For the text-containing cell, return its midpoint in (x, y) coordinate format. 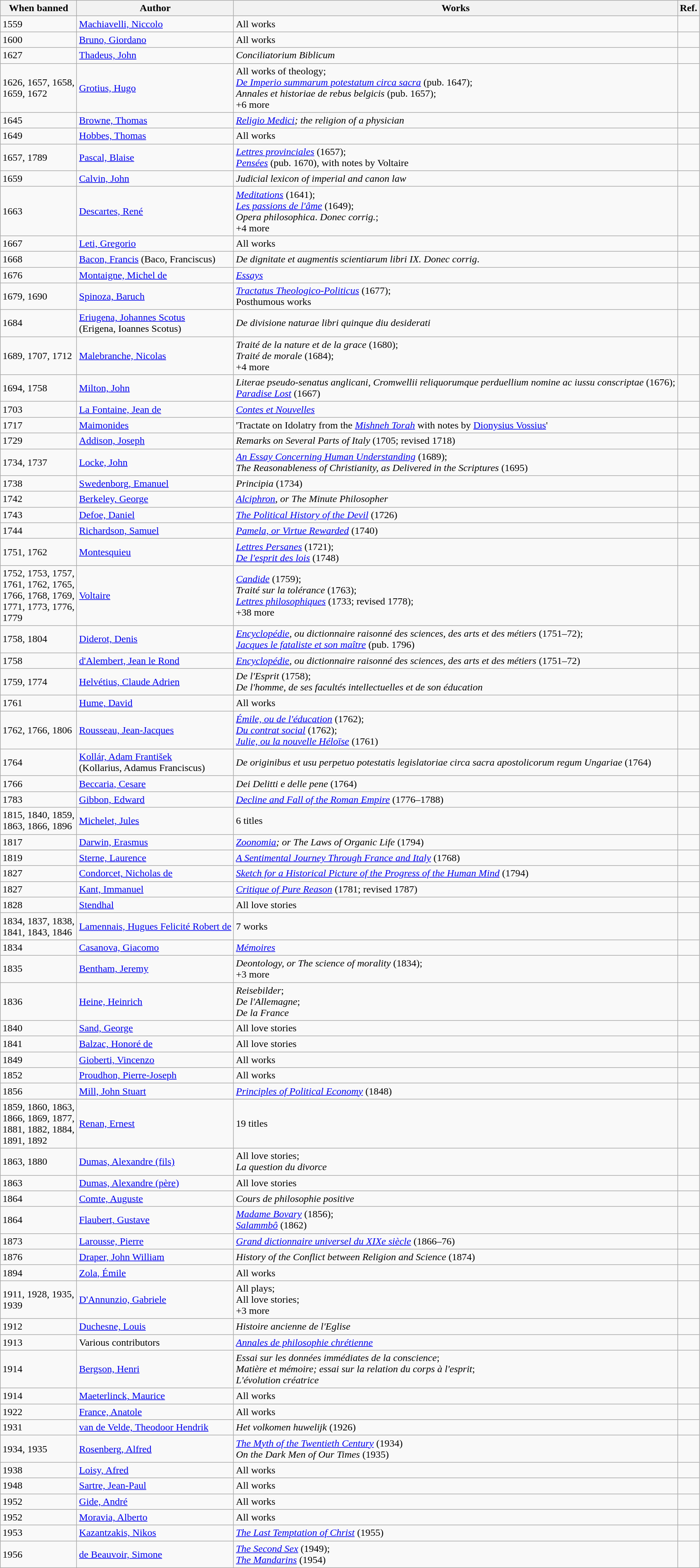
1667 (39, 243)
Principles of Political Economy (1848) (455, 1091)
Bergson, Henri (155, 1369)
Candide (1759);Traité sur la tolérance (1763);Lettres philosophiques (1733; revised 1778);+38 more (455, 595)
1931 (39, 1428)
1717 (39, 425)
1911, 1928, 1935,1939 (39, 1299)
1626, 1657, 1658,1659, 1672 (39, 88)
'Tractate on Idolatry from the Mishneh Torah with notes by Dionysius Vossius' (455, 425)
1668 (39, 259)
De l'Esprit (1758);De l'homme, de ses facultés intellectuelles et de son éducation (455, 682)
All love stories;La question du divorce (455, 1162)
1694, 1758 (39, 388)
Various contributors (155, 1342)
1627 (39, 55)
De dignitate et augmentis scientiarum libri IX. Donec corrig. (455, 259)
Dumas, Alexandre (père) (155, 1183)
Rosenberg, Alfred (155, 1449)
1734, 1737 (39, 462)
1840 (39, 1028)
The Second Sex (1949);The Mandarins (1954) (455, 1554)
Comte, Auguste (155, 1199)
1873 (39, 1241)
Montaigne, Michel de (155, 275)
Kollár, Adam František(Kollarius, Adamus Franciscus) (155, 763)
Richardson, Samuel (155, 531)
Bacon, Francis (Baco, Franciscus) (155, 259)
1761 (39, 703)
Voltaire (155, 595)
van de Velde, Theodoor Hendrik (155, 1428)
Rousseau, Jean-Jacques (155, 730)
1863, 1880 (39, 1162)
Michelet, Jules (155, 821)
Principia (1734) (455, 483)
1663 (39, 211)
7 works (455, 926)
Gioberti, Vincenzo (155, 1060)
All plays;All love stories;+3 more (455, 1299)
An Essay Concerning Human Understanding (1689);The Reasonableness of Christianity, as Delivered in the Scriptures (1695) (455, 462)
1659 (39, 178)
Condorcet, Nicholas de (155, 873)
Maeterlinck, Maurice (155, 1396)
Milton, John (155, 388)
1922 (39, 1412)
1657, 1789 (39, 157)
Lamennais, Hugues Felicité Robert de (155, 926)
Hobbes, Thomas (155, 136)
Pascal, Blaise (155, 157)
Stendhal (155, 905)
Beccaria, Cesare (155, 784)
Sand, George (155, 1028)
Locke, John (155, 462)
Tractatus Theologico-Politicus (1677);Posthumous works (455, 297)
Conciliatorium Biblicum (455, 55)
When banned (39, 8)
Works (455, 8)
Descartes, René (155, 211)
Thadeus, John (155, 55)
1819 (39, 858)
1894 (39, 1273)
1836 (39, 1002)
1934, 1935 (39, 1449)
6 titles (455, 821)
Contes et Nouvelles (455, 409)
Proudhon, Pierre-Joseph (155, 1075)
Het volkomen huwelijk (1926) (455, 1428)
De divisione naturae libri quinque diu desiderati (455, 323)
d'Alembert, Jean le Rond (155, 661)
1689, 1707, 1712 (39, 356)
1762, 1766, 1806 (39, 730)
1743 (39, 515)
Pamela, or Virtue Rewarded (1740) (455, 531)
1752, 1753, 1757,1761, 1762, 1765,1766, 1768, 1769,1771, 1773, 1776,1779 (39, 595)
Madame Bovary (1856);Salammbô (1862) (455, 1220)
Lettres provinciales (1657);Pensées (pub. 1670), with notes by Voltaire (455, 157)
Maimonides (155, 425)
1876 (39, 1257)
1783 (39, 799)
De originibus et usu perpetuo potestatis legislatoriae circa sacra apostolicorum regum Ungariae (1764) (455, 763)
Spinoza, Baruch (155, 297)
Browne, Thomas (155, 120)
Author (155, 8)
Mémoires (455, 947)
Sterne, Laurence (155, 858)
Bentham, Jeremy (155, 968)
Sketch for a Historical Picture of the Progress of the Human Mind (1794) (455, 873)
Calvin, John (155, 178)
Bruno, Giordano (155, 40)
Helvétius, Claude Adrien (155, 682)
1744 (39, 531)
1703 (39, 409)
Meditations (1641);Les passions de l'âme (1649);Opera philosophica. Donec corrig.;+4 more (455, 211)
Loisy, Afred (155, 1470)
Eriugena, Johannes Scotus(Erigena, Ioannes Scotus) (155, 323)
Defoe, Daniel (155, 515)
1645 (39, 120)
Dei Delitti e delle pene (1764) (455, 784)
Annales de philosophie chrétienne (455, 1342)
La Fontaine, Jean de (155, 409)
Remarks on Several Parts of Italy (1705; revised 1718) (455, 441)
1856 (39, 1091)
Berkeley, George (155, 499)
Draper, John William (155, 1257)
1758 (39, 661)
1649 (39, 136)
Religio Medici; the religion of a physician (455, 120)
1738 (39, 483)
Moravia, Alberto (155, 1517)
1953 (39, 1533)
Essai sur les données immédiates de la conscience;Matière et mémoire; essai sur la relation du corps à l'esprit;L'évolution créatrice (455, 1369)
Diderot, Denis (155, 639)
1729 (39, 441)
1828 (39, 905)
1938 (39, 1470)
Montesquieu (155, 552)
Émile, ou de l'éducation (1762);Du contrat social (1762);Julie, ou la nouvelle Héloïse (1761) (455, 730)
1948 (39, 1486)
D'Annunzio, Gabriele (155, 1299)
Renan, Ernest (155, 1124)
1758, 1804 (39, 639)
1759, 1774 (39, 682)
A Sentimental Journey Through France and Italy (1768) (455, 858)
Machiavelli, Niccolo (155, 24)
1751, 1762 (39, 552)
1912 (39, 1326)
The Last Temptation of Christ (1955) (455, 1533)
Encyclopédie, ou dictionnaire raisonné des sciences, des arts et des métiers (1751–72);Jacques le fataliste et son maître (pub. 1796) (455, 639)
Kant, Immanuel (155, 889)
1766 (39, 784)
1835 (39, 968)
Essays (455, 275)
Decline and Fall of the Roman Empire (1776–1788) (455, 799)
Gibbon, Edward (155, 799)
Critique of Pure Reason (1781; revised 1787) (455, 889)
1559 (39, 24)
1764 (39, 763)
1913 (39, 1342)
Kazantzakis, Nikos (155, 1533)
Literae pseudo-senatus anglicani, Cromwellii reliquorumque perduellium nomine ac iussu conscriptae (1676);Paradise Lost (1667) (455, 388)
Dumas, Alexandre (fils) (155, 1162)
Duchesne, Louis (155, 1326)
Reisebilder;De l'Allemagne;De la France (455, 1002)
Mill, John Stuart (155, 1091)
19 titles (455, 1124)
Malebranche, Nicolas (155, 356)
France, Anatole (155, 1412)
Lettres Persanes (1721);De l'esprit des lois (1748) (455, 552)
Deontology, or The science of morality (1834);+3 more (455, 968)
1841 (39, 1044)
1834 (39, 947)
Hume, David (155, 703)
Cours de philosophie positive (455, 1199)
1849 (39, 1060)
The Political History of the Devil (1726) (455, 515)
Larousse, Pierre (155, 1241)
1679, 1690 (39, 297)
Sartre, Jean-Paul (155, 1486)
Casanova, Giacomo (155, 947)
Zola, Émile (155, 1273)
The Myth of the Twentieth Century (1934)On the Dark Men of Our Times (1935) (455, 1449)
1600 (39, 40)
Swedenborg, Emanuel (155, 483)
Alciphron, or The Minute Philosopher (455, 499)
Flaubert, Gustave (155, 1220)
Grotius, Hugo (155, 88)
Balzac, Honoré de (155, 1044)
1676 (39, 275)
Darwin, Erasmus (155, 842)
1863 (39, 1183)
Judicial lexicon of imperial and canon law (455, 178)
Traité de la nature et de la grace (1680);Traité de morale (1684);+4 more (455, 356)
1834, 1837, 1838,1841, 1843, 1846 (39, 926)
Leti, Gregorio (155, 243)
1956 (39, 1554)
1684 (39, 323)
Encyclopédie, ou dictionnaire raisonné des sciences, des arts et des métiers (1751–72) (455, 661)
de Beauvoir, Simone (155, 1554)
Ref. (688, 8)
All works of theology;De Imperio summarum potestatum circa sacra (pub. 1647);Annales et historiae de rebus belgicis (pub. 1657);+6 more (455, 88)
History of the Conflict between Religion and Science (1874) (455, 1257)
Gide, André (155, 1501)
Grand dictionnaire universel du XIXe siècle (1866–76) (455, 1241)
1852 (39, 1075)
Heine, Heinrich (155, 1002)
1859, 1860, 1863,1866, 1869, 1877,1881, 1882, 1884,1891, 1892 (39, 1124)
Histoire ancienne de l'Eglise (455, 1326)
1742 (39, 499)
1815, 1840, 1859,1863, 1866, 1896 (39, 821)
1817 (39, 842)
Addison, Joseph (155, 441)
Zoonomia; or The Laws of Organic Life (1794) (455, 842)
